Output the [x, y] coordinate of the center of the cell containing the given text.  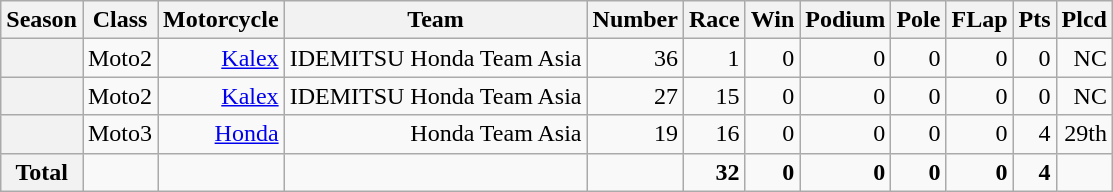
Season [42, 20]
Pts [1034, 20]
Pole [918, 20]
Class [120, 20]
15 [714, 96]
36 [635, 58]
27 [635, 96]
Honda [222, 134]
Podium [846, 20]
FLap [980, 20]
Win [772, 20]
Team [436, 20]
Honda Team Asia [436, 134]
Number [635, 20]
32 [714, 172]
Total [42, 172]
Moto3 [120, 134]
19 [635, 134]
Race [714, 20]
1 [714, 58]
29th [1084, 134]
Plcd [1084, 20]
16 [714, 134]
Motorcycle [222, 20]
